Scan for the cell matching the given text and deliver its [x, y] coordinate at center. 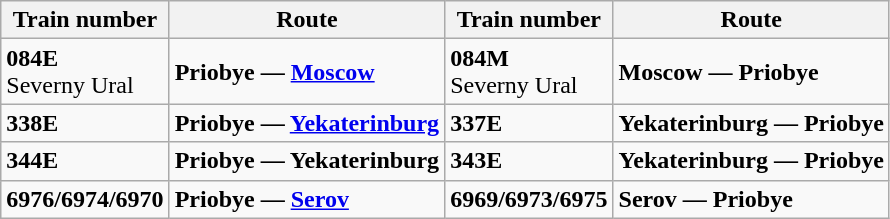
Moscow — Priobye [751, 72]
343E [529, 161]
6969/6973/6975 [529, 199]
344E [85, 161]
084MSeverny Ural [529, 72]
Priobye — Serov [307, 199]
Serov — Priobye [751, 199]
Priobye — Moscow [307, 72]
337E [529, 123]
084E Severny Ural [85, 72]
6976/6974/6970 [85, 199]
338E [85, 123]
